Return the (x, y) coordinate for the center point of the cell that contains the specified text.  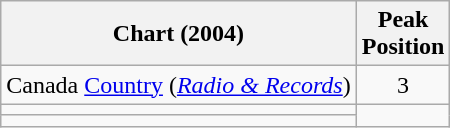
Chart (2004) (178, 34)
Canada Country (Radio & Records) (178, 85)
3 (403, 85)
PeakPosition (403, 34)
